From the cell containing the given text, extract its center point as (x, y) coordinate. 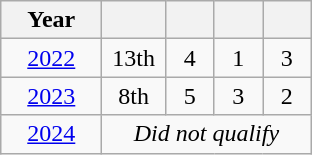
13th (134, 58)
Did not qualify (206, 134)
5 (190, 96)
2 (286, 96)
2023 (52, 96)
2024 (52, 134)
1 (238, 58)
Year (52, 20)
2022 (52, 58)
8th (134, 96)
4 (190, 58)
